Provide the (x, y) coordinate of the cell's center where the given text is located.  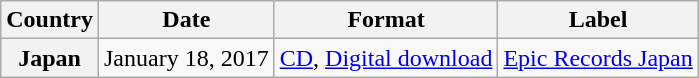
Date (186, 20)
Format (386, 20)
Epic Records Japan (598, 58)
Japan (50, 58)
CD, Digital download (386, 58)
Label (598, 20)
January 18, 2017 (186, 58)
Country (50, 20)
